Find where the given text appears and provide that cell's center as (x, y) coordinate. 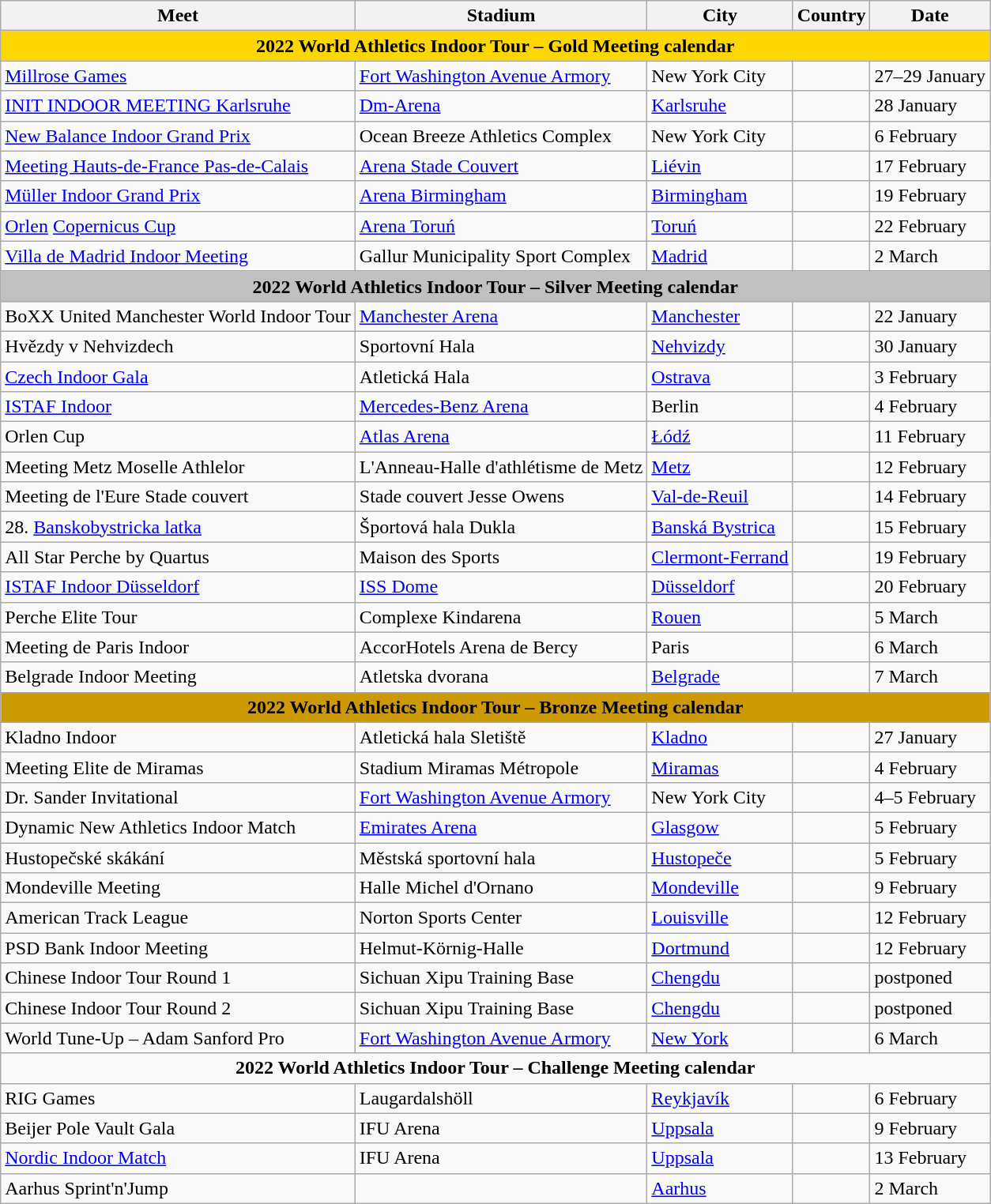
27–29 January (930, 76)
Stadium Miramas Métropole (501, 767)
Complexe Kindarena (501, 617)
Mondeville (720, 888)
City (720, 16)
Manchester Arena (501, 316)
20 February (930, 587)
Rouen (720, 617)
Belgrade (720, 677)
ISTAF Indoor (178, 407)
ISS Dome (501, 587)
Czech Indoor Gala (178, 377)
RIG Games (178, 1098)
Manchester (720, 316)
Villa de Madrid Indoor Meeting (178, 256)
Norton Sports Center (501, 918)
Meeting Elite de Miramas (178, 767)
Atletická hala Sletiště (501, 737)
13 February (930, 1158)
4–5 February (930, 797)
Sportovní Hala (501, 346)
New Balance Indoor Grand Prix (178, 136)
Arena Toruń (501, 226)
Meeting de l'Eure Stade couvert (178, 497)
Chinese Indoor Tour Round 1 (178, 978)
Metz (720, 467)
Paris (720, 647)
5 March (930, 617)
Ostrava (720, 377)
2022 World Athletics Indoor Tour – Gold Meeting calendar (495, 46)
Belgrade Indoor Meeting (178, 677)
Millrose Games (178, 76)
Arena Birmingham (501, 196)
Kladno (720, 737)
Meet (178, 16)
Mercedes-Benz Arena (501, 407)
22 January (930, 316)
Date (930, 16)
27 January (930, 737)
7 March (930, 677)
2022 World Athletics Indoor Tour – Bronze Meeting calendar (495, 707)
14 February (930, 497)
AccorHotels Arena de Bercy (501, 647)
Dm-Arena (501, 106)
Stade couvert Jesse Owens (501, 497)
Hvězdy v Nehvizdech (178, 346)
All Star Perche by Quartus (178, 557)
Atletska dvorana (501, 677)
Val-de-Reuil (720, 497)
Beijer Pole Vault Gala (178, 1128)
Emirates Arena (501, 827)
2022 World Athletics Indoor Tour – Silver Meeting calendar (495, 286)
Meeting Metz Moselle Athlelor (178, 467)
Nehvizdy (720, 346)
Clermont-Ferrand (720, 557)
Madrid (720, 256)
New York (720, 1038)
Chinese Indoor Tour Round 2 (178, 1008)
Birmingham (720, 196)
Ocean Breeze Athletics Complex (501, 136)
Berlin (720, 407)
World Tune-Up – Adam Sanford Pro (178, 1038)
Łódź (720, 437)
Aarhus Sprint'n'Jump (178, 1188)
Arena Stade Couvert (501, 166)
ISTAF Indoor Düsseldorf (178, 587)
Louisville (720, 918)
Dr. Sander Invitational (178, 797)
American Track League (178, 918)
Športová hala Dukla (501, 527)
Country (831, 16)
Kladno Indoor (178, 737)
17 February (930, 166)
2022 World Athletics Indoor Tour – Challenge Meeting calendar (495, 1068)
Stadium (501, 16)
Maison des Sports (501, 557)
Orlen Copernicus Cup (178, 226)
Meeting Hauts-de-France Pas-de-Calais (178, 166)
Halle Michel d'Ornano (501, 888)
Müller Indoor Grand Prix (178, 196)
Gallur Municipality Sport Complex (501, 256)
Atlas Arena (501, 437)
BoXX United Manchester World Indoor Tour (178, 316)
Meeting de Paris Indoor (178, 647)
Toruń (720, 226)
Orlen Cup (178, 437)
Miramas (720, 767)
Hustopečské skákání (178, 857)
Aarhus (720, 1188)
INIT INDOOR MEETING Karlsruhe (178, 106)
Banská Bystrica (720, 527)
PSD Bank Indoor Meeting (178, 948)
Dynamic New Athletics Indoor Match (178, 827)
Mondeville Meeting (178, 888)
30 January (930, 346)
Düsseldorf (720, 587)
Hustopeče (720, 857)
Laugardalshöll (501, 1098)
28. Banskobystricka latka (178, 527)
L'Anneau-Halle d'athlétisme de Metz (501, 467)
Atletická Hala (501, 377)
Karlsruhe (720, 106)
22 February (930, 226)
Dortmund (720, 948)
Glasgow (720, 827)
Městská sportovní hala (501, 857)
Nordic Indoor Match (178, 1158)
Liévin (720, 166)
11 February (930, 437)
Perche Elite Tour (178, 617)
28 January (930, 106)
Helmut-Körnig-Halle (501, 948)
3 February (930, 377)
Reykjavík (720, 1098)
15 February (930, 527)
